From the cell containing the given text, extract its center point as (X, Y) coordinate. 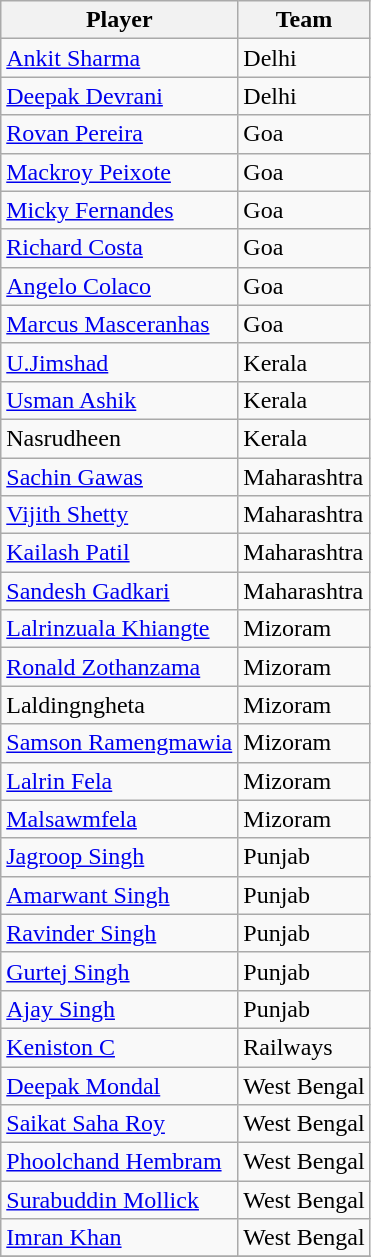
Marcus Masceranhas (120, 324)
Saikat Saha Roy (120, 1124)
Jagroop Singh (120, 857)
Rovan Pereira (120, 134)
Samson Ramengmawia (120, 743)
Nasrudheen (120, 438)
Lalrin Fela (120, 781)
Malsawmfela (120, 819)
Lalrinzuala Khiangte (120, 629)
Usman Ashik (120, 400)
Richard Costa (120, 248)
Vijith Shetty (120, 515)
Amarwant Singh (120, 895)
Ronald Zothanzama (120, 667)
Player (120, 20)
Ajay Singh (120, 1009)
Laldingngheta (120, 705)
Ankit Sharma (120, 58)
Sachin Gawas (120, 477)
Imran Khan (120, 1238)
Ravinder Singh (120, 933)
Sandesh Gadkari (120, 591)
Surabuddin Mollick (120, 1200)
Deepak Mondal (120, 1085)
Micky Fernandes (120, 210)
Mackroy Peixote (120, 172)
Kailash Patil (120, 553)
Railways (304, 1047)
U.Jimshad (120, 362)
Team (304, 20)
Phoolchand Hembram (120, 1162)
Gurtej Singh (120, 971)
Angelo Colaco (120, 286)
Keniston C (120, 1047)
Deepak Devrani (120, 96)
